Determine the (X, Y) coordinate at the center of the cell enclosing the given text.  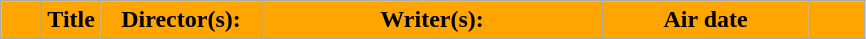
Title (72, 20)
Director(s): (180, 20)
Air date (706, 20)
Writer(s): (432, 20)
